Provide the [X, Y] coordinate of the cell's center where the given text is located.  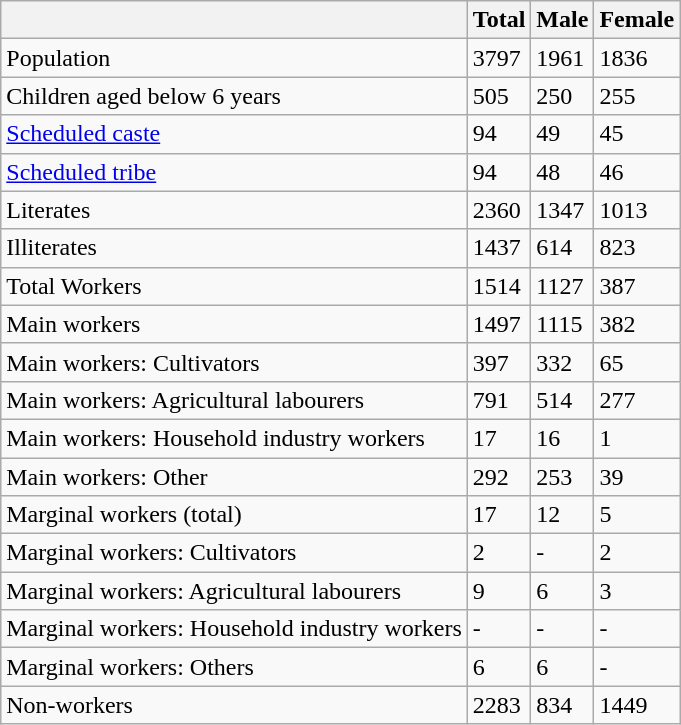
Population [234, 58]
Main workers: Agricultural labourers [234, 400]
48 [562, 172]
277 [637, 400]
823 [637, 248]
1127 [562, 286]
46 [637, 172]
Marginal workers (total) [234, 515]
1 [637, 438]
3797 [499, 58]
Scheduled tribe [234, 172]
1013 [637, 210]
2283 [499, 705]
2360 [499, 210]
65 [637, 362]
397 [499, 362]
Male [562, 20]
1115 [562, 324]
Marginal workers: Household industry workers [234, 629]
332 [562, 362]
3 [637, 591]
Total Workers [234, 286]
Marginal workers: Cultivators [234, 553]
514 [562, 400]
791 [499, 400]
12 [562, 515]
Main workers: Cultivators [234, 362]
505 [499, 96]
Main workers [234, 324]
Illiterates [234, 248]
Non-workers [234, 705]
1437 [499, 248]
292 [499, 477]
382 [637, 324]
614 [562, 248]
250 [562, 96]
Scheduled caste [234, 134]
387 [637, 286]
1497 [499, 324]
49 [562, 134]
1347 [562, 210]
Marginal workers: Agricultural labourers [234, 591]
Literates [234, 210]
1961 [562, 58]
1449 [637, 705]
1836 [637, 58]
Children aged below 6 years [234, 96]
Main workers: Other [234, 477]
39 [637, 477]
253 [562, 477]
Main workers: Household industry workers [234, 438]
16 [562, 438]
45 [637, 134]
9 [499, 591]
Female [637, 20]
255 [637, 96]
1514 [499, 286]
834 [562, 705]
Marginal workers: Others [234, 667]
5 [637, 515]
Total [499, 20]
